Output the [X, Y] coordinate of the center of the cell containing the given text.  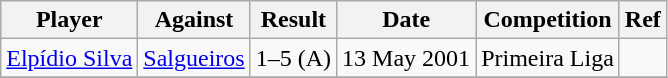
Elpídio Silva [70, 58]
Salgueiros [194, 58]
Competition [548, 20]
Date [406, 20]
13 May 2001 [406, 58]
1–5 (A) [293, 58]
Player [70, 20]
Result [293, 20]
Primeira Liga [548, 58]
Ref [642, 20]
Against [194, 20]
